Search for the cell housing the specified text and yield its (X, Y) center coordinate. 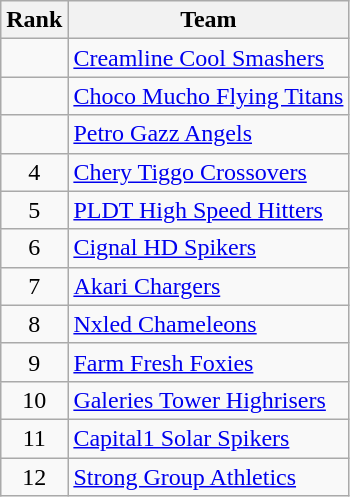
4 (34, 172)
6 (34, 248)
PLDT High Speed Hitters (208, 210)
Team (208, 20)
Creamline Cool Smashers (208, 58)
Akari Chargers (208, 286)
Nxled Chameleons (208, 324)
7 (34, 286)
Strong Group Athletics (208, 477)
11 (34, 438)
Petro Gazz Angels (208, 134)
Capital1 Solar Spikers (208, 438)
Cignal HD Spikers (208, 248)
9 (34, 362)
Choco Mucho Flying Titans (208, 96)
Farm Fresh Foxies (208, 362)
Rank (34, 20)
Galeries Tower Highrisers (208, 400)
5 (34, 210)
10 (34, 400)
8 (34, 324)
12 (34, 477)
Chery Tiggo Crossovers (208, 172)
